Capture the cell that displays the provided text and extract its (X, Y) central coordinate. 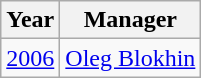
Oleg Blokhin (130, 58)
Year (30, 20)
2006 (30, 58)
Manager (130, 20)
